Detect which cell encompasses the target text, then output its [x, y] center coordinate. 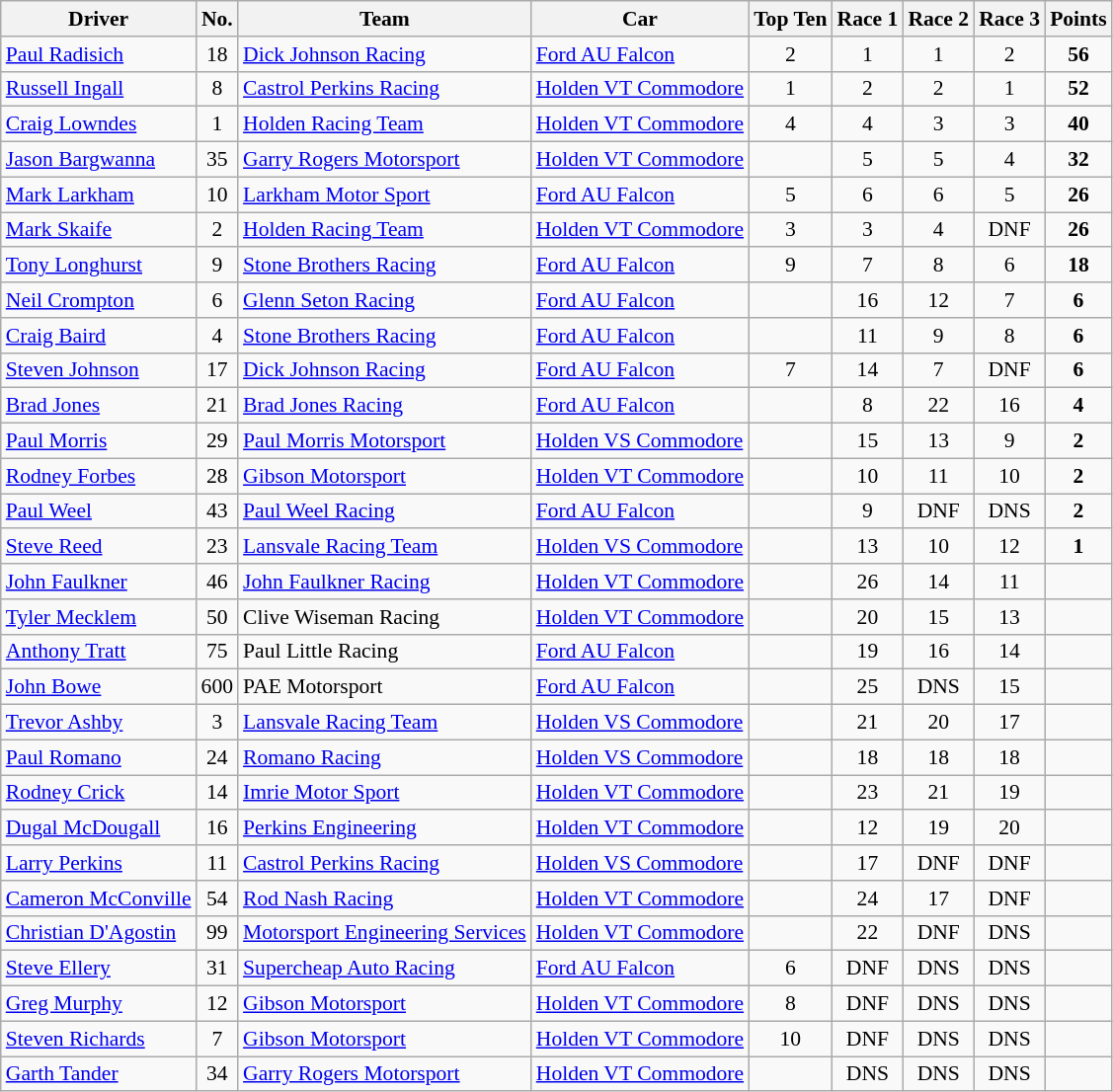
Larry Perkins [99, 863]
46 [217, 582]
Paul Morris [99, 441]
Mark Larkham [99, 195]
75 [217, 652]
Steven Johnson [99, 370]
Greg Murphy [99, 1004]
29 [217, 441]
Dugal McDougall [99, 828]
No. [217, 19]
28 [217, 476]
Garth Tander [99, 1074]
PAE Motorsport [385, 687]
Craig Lowndes [99, 124]
John Faulkner [99, 582]
Neil Crompton [99, 300]
Brad Jones [99, 406]
Mark Skaife [99, 230]
Clive Wiseman Racing [385, 617]
Rod Nash Racing [385, 898]
Christian D'Agostin [99, 933]
Tony Longhurst [99, 266]
Tyler Mecklem [99, 617]
Race 1 [867, 19]
Team [385, 19]
43 [217, 511]
Paul Romano [99, 757]
32 [1078, 160]
Paul Little Racing [385, 652]
Steve Reed [99, 547]
Car [640, 19]
Jason Bargwanna [99, 160]
Driver [99, 19]
Brad Jones Racing [385, 406]
Paul Weel Racing [385, 511]
Perkins Engineering [385, 828]
Paul Weel [99, 511]
Anthony Tratt [99, 652]
John Bowe [99, 687]
34 [217, 1074]
600 [217, 687]
56 [1078, 54]
52 [1078, 89]
Points [1078, 19]
Supercheap Auto Racing [385, 969]
40 [1078, 124]
Steve Ellery [99, 969]
Steven Richards [99, 1039]
31 [217, 969]
25 [867, 687]
Russell Ingall [99, 89]
Cameron McConville [99, 898]
99 [217, 933]
Rodney Crick [99, 793]
35 [217, 160]
Romano Racing [385, 757]
Race 2 [938, 19]
Larkham Motor Sport [385, 195]
Top Ten [790, 19]
Paul Morris Motorsport [385, 441]
Craig Baird [99, 336]
50 [217, 617]
54 [217, 898]
Trevor Ashby [99, 723]
Race 3 [1009, 19]
Glenn Seton Racing [385, 300]
Motorsport Engineering Services [385, 933]
Paul Radisich [99, 54]
Imrie Motor Sport [385, 793]
John Faulkner Racing [385, 582]
Rodney Forbes [99, 476]
